Detect which cell encompasses the target text, then output its (x, y) center coordinate. 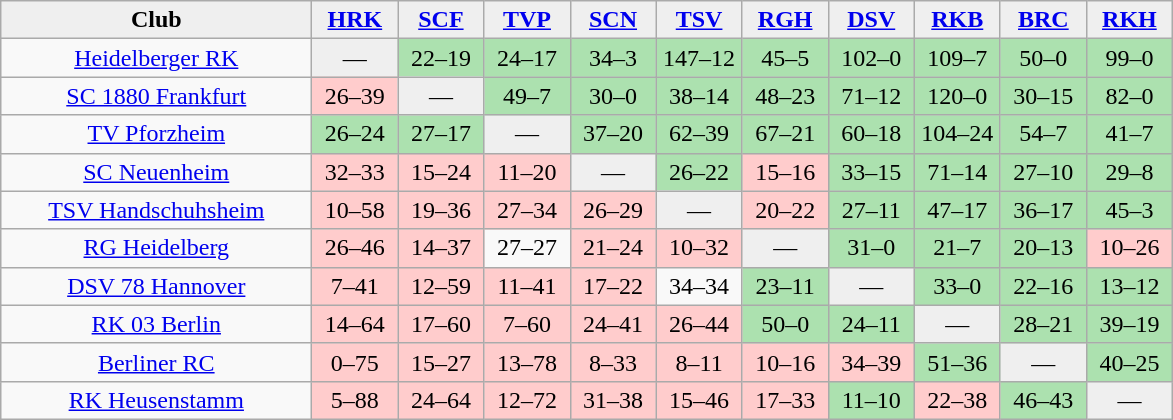
DSV (871, 20)
34–34 (699, 286)
37–20 (613, 134)
7–60 (527, 324)
SCN (613, 20)
21–7 (957, 248)
45–5 (785, 58)
20–13 (1043, 248)
15–16 (785, 172)
27–10 (1043, 172)
11–41 (527, 286)
15–46 (699, 400)
54–7 (1043, 134)
28–21 (1043, 324)
24–41 (613, 324)
41–7 (1129, 134)
67–21 (785, 134)
82–0 (1129, 96)
8–11 (699, 362)
24–11 (871, 324)
SC 1880 Frankfurt (156, 96)
60–18 (871, 134)
19–36 (441, 210)
102–0 (871, 58)
TSV Handschuhsheim (156, 210)
0–75 (355, 362)
10–16 (785, 362)
SC Neuenheim (156, 172)
10–32 (699, 248)
14–37 (441, 248)
120–0 (957, 96)
26–22 (699, 172)
RKH (1129, 20)
104–24 (957, 134)
36–17 (1043, 210)
34–3 (613, 58)
39–19 (1129, 324)
47–17 (957, 210)
29–8 (1129, 172)
71–12 (871, 96)
RK 03 Berlin (156, 324)
13–12 (1129, 286)
RKB (957, 20)
17–33 (785, 400)
RGH (785, 20)
Berliner RC (156, 362)
31–38 (613, 400)
62–39 (699, 134)
33–0 (957, 286)
RK Heusenstamm (156, 400)
38–14 (699, 96)
24–17 (527, 58)
21–24 (613, 248)
13–78 (527, 362)
27–11 (871, 210)
TSV (699, 20)
26–29 (613, 210)
BRC (1043, 20)
TVP (527, 20)
Club (156, 20)
20–22 (785, 210)
22–16 (1043, 286)
10–58 (355, 210)
40–25 (1129, 362)
48–23 (785, 96)
DSV 78 Hannover (156, 286)
SCF (441, 20)
147–12 (699, 58)
99–0 (1129, 58)
12–72 (527, 400)
8–33 (613, 362)
27–34 (527, 210)
RG Heidelberg (156, 248)
26–24 (355, 134)
23–11 (785, 286)
12–59 (441, 286)
27–17 (441, 134)
109–7 (957, 58)
46–43 (1043, 400)
30–15 (1043, 96)
15–24 (441, 172)
7–41 (355, 286)
45–3 (1129, 210)
24–64 (441, 400)
22–38 (957, 400)
Heidelberger RK (156, 58)
22–19 (441, 58)
5–88 (355, 400)
51–36 (957, 362)
11–20 (527, 172)
10–26 (1129, 248)
27–27 (527, 248)
HRK (355, 20)
30–0 (613, 96)
31–0 (871, 248)
15–27 (441, 362)
17–22 (613, 286)
17–60 (441, 324)
33–15 (871, 172)
14–64 (355, 324)
34–39 (871, 362)
71–14 (957, 172)
11–10 (871, 400)
26–44 (699, 324)
TV Pforzheim (156, 134)
26–46 (355, 248)
32–33 (355, 172)
49–7 (527, 96)
26–39 (355, 96)
